Determine the [x, y] coordinate at the center of the cell enclosing the given text.  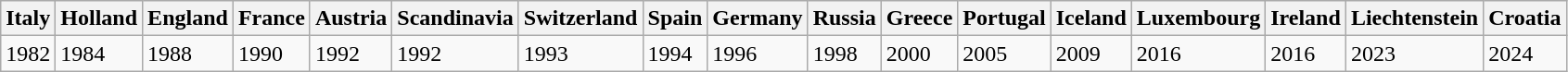
Greece [920, 18]
1988 [188, 54]
1994 [675, 54]
1982 [28, 54]
2000 [920, 54]
Holland [99, 18]
Spain [675, 18]
1993 [580, 54]
Ireland [1306, 18]
Croatia [1524, 18]
Italy [28, 18]
England [188, 18]
Germany [758, 18]
Russia [844, 18]
Iceland [1090, 18]
1996 [758, 54]
2023 [1414, 54]
France [271, 18]
2005 [1004, 54]
Portugal [1004, 18]
1998 [844, 54]
2009 [1090, 54]
Scandinavia [455, 18]
Austria [351, 18]
Liechtenstein [1414, 18]
1990 [271, 54]
Luxembourg [1198, 18]
Switzerland [580, 18]
1984 [99, 54]
2024 [1524, 54]
